Determine the (X, Y) coordinate at the center of the cell enclosing the given text.  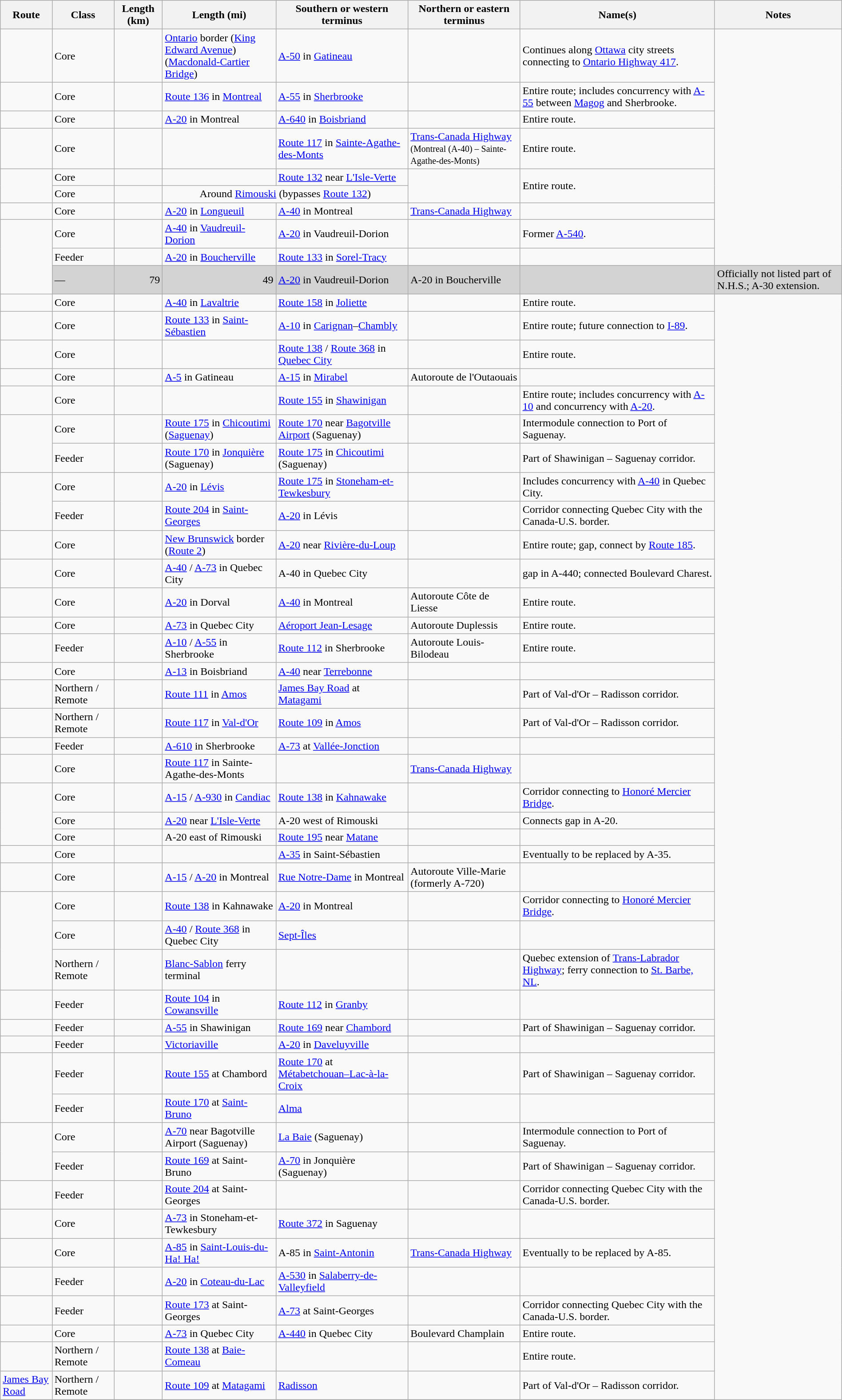
A-20 in Dorval (219, 602)
A-40 near Terrebonne (342, 671)
A-15 / A-20 in Montreal (219, 877)
James Bay Road (26, 1385)
49 (219, 280)
Route 117 in Val-d'Or (219, 723)
A-610 in Sherbrooke (219, 746)
Route 155 in Shawinigan (342, 401)
A-20 in Longueuil (219, 211)
A-40 / Route 368 in Quebec City (219, 935)
Eventually to be replaced by A-85. (617, 1253)
Route 175 in Stoneham-et-Tewkesbury (342, 487)
Continues along Ottawa city streets connecting to Ontario Highway 417. (617, 56)
Route 158 in Joliette (342, 302)
Sept-Îles (342, 935)
A-13 in Boisbriand (219, 671)
Entire route; includes concurrency with A-10 and concurrency with A-20. (617, 401)
A-20 west of Rimouski (342, 821)
A-40 / A-73 in Quebec City (219, 574)
Route 170 at Saint-Bruno (219, 1108)
Route 133 in Sorel-Tracy (342, 257)
Route 155 at Chambord (219, 1073)
Route 173 at Saint-Georges (219, 1311)
A-15 / A-930 in Candiac (219, 797)
Route 195 near Matane (342, 837)
A-40 in Vaudreuil-Dorion (219, 234)
Name(s) (617, 15)
gap in A-440; connected Boulevard Charest. (617, 574)
Route (26, 15)
Route 204 in Saint-Georges (219, 516)
Route 170 at Métabetchouan–Lac-à-la-Croix (342, 1073)
Eventually to be replaced by A-35. (617, 854)
Quebec extension of Trans-Labrador Highway; ferry connection to St. Barbe, NL. (617, 970)
A-70 in Jonquière (Saguenay) (342, 1166)
La Baie (Saguenay) (342, 1137)
A-20 east of Rimouski (219, 837)
Autoroute Louis-Bilodeau (464, 648)
Route 169 at Saint-Bruno (219, 1166)
Route 138 at Baie-Comeau (219, 1356)
Officially not listed part of N.H.S.; A-30 extension. (778, 280)
Ontario border (King Edward Avenue)(Macdonald-Cartier Bridge) (219, 56)
Route 109 at Matagami (219, 1385)
A-10 / A-55 in Sherbrooke (219, 648)
A-20 in Daveluyville (342, 1044)
Rue Notre-Dame in Montreal (342, 877)
Aéroport Jean-Lesage (342, 625)
A-20 in Coteau-du-Lac (219, 1281)
A-55 in Shawinigan (219, 1027)
Entire route; includes concurrency with A-55 between Magog and Sherbrooke. (617, 97)
— (83, 280)
A-55 in Sherbrooke (342, 97)
Route 170 in Jonquière (Saguenay) (219, 458)
79 (139, 280)
Route 170 near Bagotville Airport (Saguenay) (342, 429)
A-5 in Gatineau (219, 377)
Class (83, 15)
A-35 in Saint-Sébastien (342, 854)
Blanc-Sablon ferry terminal (219, 970)
Former A-540. (617, 234)
Route 132 near L'Isle-Verte (342, 177)
A-73 in Stoneham-et-Tewkesbury (219, 1224)
A-85 in Saint-Antonin (342, 1253)
A-530 in Salaberry-de-Valleyfield (342, 1281)
Route 111 in Amos (219, 694)
A-440 in Quebec City (342, 1333)
Route 204 at Saint-Georges (219, 1195)
A-50 in Gatineau (342, 56)
Southern or western terminus (342, 15)
Includes concurrency with A-40 in Quebec City. (617, 487)
Route 112 in Granby (342, 1004)
New Brunswick border (Route 2) (219, 544)
Northern or eastern terminus (464, 15)
Trans-Canada Highway(Montreal (A-40) – Sainte-Agathe-des-Monts) (464, 148)
Notes (778, 15)
A-40 in Quebec City (342, 574)
Entire route; gap, connect by Route 185. (617, 544)
Alma (342, 1108)
A-15 in Mirabel (342, 377)
Autoroute Duplessis (464, 625)
A-85 in Saint-Louis-du-Ha! Ha! (219, 1253)
A-73 at Vallée-Jonction (342, 746)
Route 133 in Saint-Sébastien (219, 325)
Entire route; future connection to I-89. (617, 325)
James Bay Road at Matagami (342, 694)
A-73 at Saint-Georges (342, 1311)
Connects gap in A-20. (617, 821)
Victoriaville (219, 1044)
A-10 in Carignan–Chambly (342, 325)
A-70 near Bagotville Airport (Saguenay) (219, 1137)
Autoroute de l'Outaouais (464, 377)
Length (mi) (219, 15)
A-40 in Lavaltrie (219, 302)
Radisson (342, 1385)
Length (km) (139, 15)
Boulevard Champlain (464, 1333)
A-20 near Rivière-du-Loup (342, 544)
Route 109 in Amos (342, 723)
A-20 near L'Isle-Verte (219, 821)
Route 169 near Chambord (342, 1027)
Autoroute Ville-Marie (formerly A-720) (464, 877)
Route 112 in Sherbrooke (342, 648)
Route 138 / Route 368 in Quebec City (342, 354)
Route 136 in Montreal (219, 97)
Around Rimouski (bypasses Route 132) (285, 194)
Autoroute Côte de Liesse (464, 602)
Route 372 in Saguenay (342, 1224)
A-640 in Boisbriand (342, 119)
Route 104 in Cowansville (219, 1004)
